Search for the cell housing the specified text and yield its (X, Y) center coordinate. 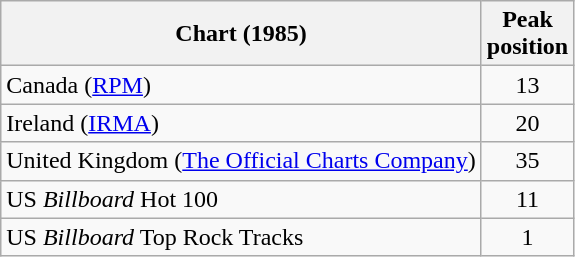
United Kingdom (The Official Charts Company) (242, 161)
13 (527, 85)
Ireland (IRMA) (242, 123)
US Billboard Hot 100 (242, 199)
Peakposition (527, 34)
Canada (RPM) (242, 85)
11 (527, 199)
20 (527, 123)
Chart (1985) (242, 34)
US Billboard Top Rock Tracks (242, 237)
1 (527, 237)
35 (527, 161)
